Identify which cell holds the provided text, then report its [X, Y] central coordinate. 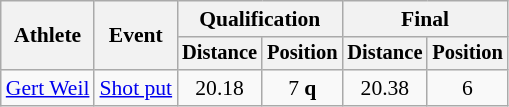
Shot put [136, 88]
Final [424, 19]
Qualification [260, 19]
6 [467, 88]
20.18 [220, 88]
Event [136, 36]
7 q [302, 88]
Gert Weil [48, 88]
20.38 [384, 88]
Athlete [48, 36]
